Provide the [X, Y] coordinate of the cell's center where the given text is located.  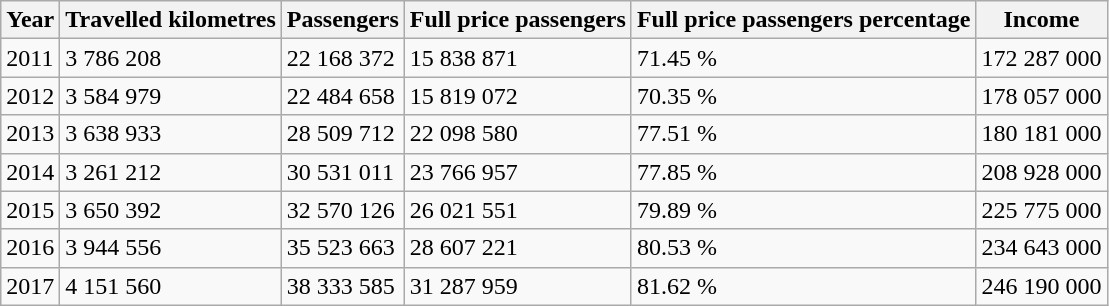
2015 [30, 210]
70.35 % [804, 96]
2013 [30, 134]
180 181 000 [1042, 134]
3 638 933 [170, 134]
2011 [30, 58]
4 151 560 [170, 286]
80.53 % [804, 248]
172 287 000 [1042, 58]
2017 [30, 286]
3 584 979 [170, 96]
Full price passengers [518, 20]
234 643 000 [1042, 248]
3 944 556 [170, 248]
2016 [30, 248]
3 261 212 [170, 172]
Year [30, 20]
246 190 000 [1042, 286]
35 523 663 [342, 248]
22 168 372 [342, 58]
26 021 551 [518, 210]
2012 [30, 96]
81.62 % [804, 286]
28 607 221 [518, 248]
178 057 000 [1042, 96]
22 098 580 [518, 134]
3 786 208 [170, 58]
22 484 658 [342, 96]
15 819 072 [518, 96]
79.89 % [804, 210]
Passengers [342, 20]
3 650 392 [170, 210]
38 333 585 [342, 286]
Income [1042, 20]
32 570 126 [342, 210]
208 928 000 [1042, 172]
71.45 % [804, 58]
77.51 % [804, 134]
77.85 % [804, 172]
28 509 712 [342, 134]
Travelled kilometres [170, 20]
2014 [30, 172]
23 766 957 [518, 172]
15 838 871 [518, 58]
Full price passengers percentage [804, 20]
31 287 959 [518, 286]
225 775 000 [1042, 210]
30 531 011 [342, 172]
